Detect which cell encompasses the target text, then output its [x, y] center coordinate. 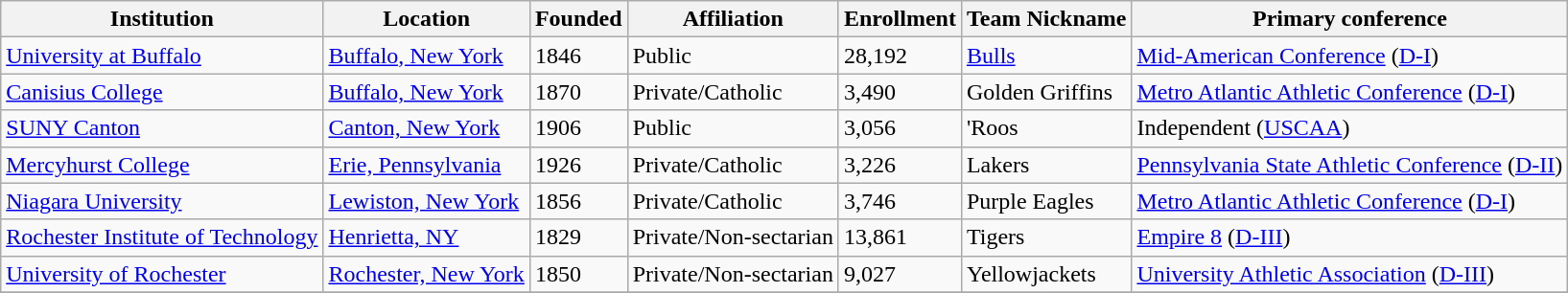
Erie, Pennsylvania [426, 165]
Canisius College [162, 92]
Enrollment [900, 19]
University at Buffalo [162, 56]
Team Nickname [1046, 19]
1870 [578, 92]
Location [426, 19]
3,056 [900, 128]
1856 [578, 201]
'Roos [1046, 128]
University of Rochester [162, 274]
Tigers [1046, 237]
Independent (USCAA) [1350, 128]
Mercyhurst College [162, 165]
SUNY Canton [162, 128]
13,861 [900, 237]
Primary conference [1350, 19]
Bulls [1046, 56]
Institution [162, 19]
Yellowjackets [1046, 274]
1906 [578, 128]
Purple Eagles [1046, 201]
1850 [578, 274]
3,490 [900, 92]
Lewiston, New York [426, 201]
Rochester Institute of Technology [162, 237]
28,192 [900, 56]
3,746 [900, 201]
1926 [578, 165]
Rochester, New York [426, 274]
1846 [578, 56]
Empire 8 (D-III) [1350, 237]
University Athletic Association (D-III) [1350, 274]
1829 [578, 237]
Canton, New York [426, 128]
Henrietta, NY [426, 237]
9,027 [900, 274]
Pennsylvania State Athletic Conference (D-II) [1350, 165]
Golden Griffins [1046, 92]
Founded [578, 19]
Niagara University [162, 201]
Affiliation [733, 19]
3,226 [900, 165]
Lakers [1046, 165]
Mid-American Conference (D-I) [1350, 56]
